Provide the [x, y] coordinate of the cell's center where the given text is located.  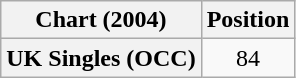
UK Singles (OCC) [101, 58]
84 [248, 58]
Position [248, 20]
Chart (2004) [101, 20]
